Scan for the cell matching the given text and deliver its [X, Y] coordinate at center. 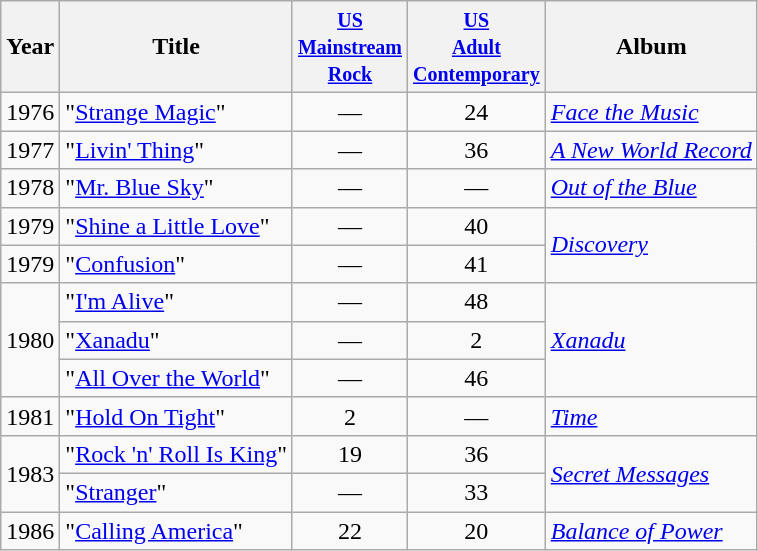
1978 [30, 188]
"Xanadu" [176, 340]
33 [477, 492]
"Mr. Blue Sky" [176, 188]
"I'm Alive" [176, 302]
41 [477, 264]
"All Over the World" [176, 378]
1976 [30, 112]
48 [477, 302]
A New World Record [651, 150]
"Strange Magic" [176, 112]
1977 [30, 150]
Balance of Power [651, 531]
Time [651, 416]
40 [477, 226]
"Stranger" [176, 492]
"Rock 'n' Roll Is King" [176, 454]
"Confusion" [176, 264]
Album [651, 47]
24 [477, 112]
"Livin' Thing" [176, 150]
"Shine a Little Love" [176, 226]
Secret Messages [651, 473]
22 [350, 531]
1980 [30, 340]
Discovery [651, 245]
USMainstream Rock [350, 47]
Title [176, 47]
19 [350, 454]
20 [477, 531]
Year [30, 47]
1981 [30, 416]
Xanadu [651, 340]
46 [477, 378]
1986 [30, 531]
USAdult Contemporary [477, 47]
Face the Music [651, 112]
1983 [30, 473]
"Hold On Tight" [176, 416]
Out of the Blue [651, 188]
"Calling America" [176, 531]
